Detect which cell encompasses the target text, then output its (X, Y) center coordinate. 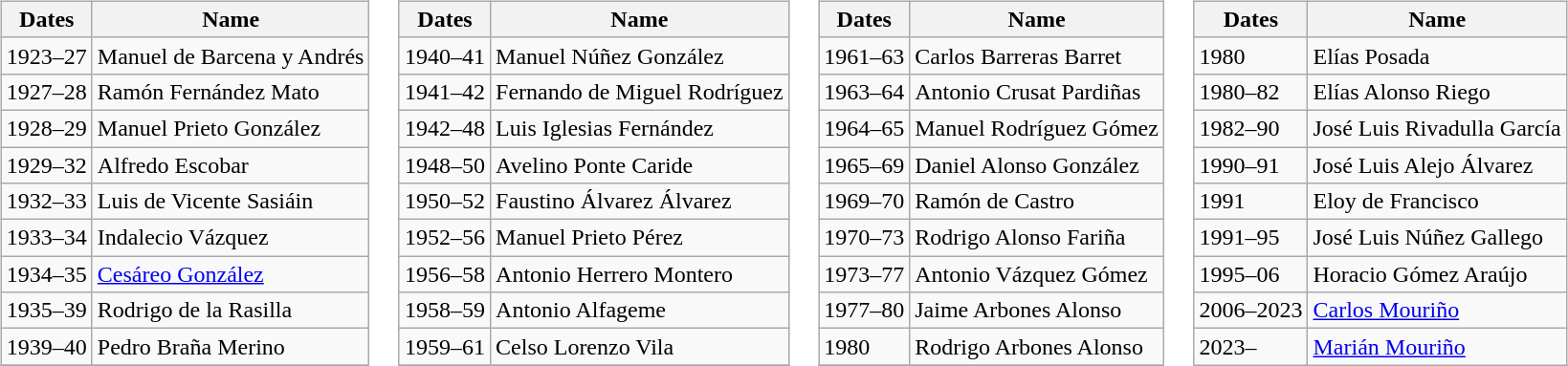
Faustino Álvarez Álvarez (640, 202)
1942–48 (444, 128)
Indalecio Vázquez (231, 238)
José Luis Alejo Álvarez (1437, 165)
1963–64 (865, 92)
Ramón Fernández Mato (231, 92)
1995–06 (1251, 274)
Ramón de Castro (1037, 202)
1959–61 (444, 347)
1958–59 (444, 311)
Rodrigo Alonso Fariña (1037, 238)
1940–41 (444, 55)
Antonio Herrero Montero (640, 274)
Pedro Braña Merino (231, 347)
José Luis Rivadulla García (1437, 128)
José Luis Núñez Gallego (1437, 238)
1952–56 (444, 238)
1923–27 (46, 55)
Carlos Barreras Barret (1037, 55)
1934–35 (46, 274)
1980–82 (1251, 92)
Rodrigo Arbones Alonso (1037, 347)
Cesáreo González (231, 274)
Manuel Prieto González (231, 128)
1991 (1251, 202)
1970–73 (865, 238)
Manuel Núñez González (640, 55)
2023– (1251, 347)
1950–52 (444, 202)
1927–28 (46, 92)
Horacio Gómez Araújo (1437, 274)
Manuel Rodríguez Gómez (1037, 128)
1964–65 (865, 128)
1990–91 (1251, 165)
1969–70 (865, 202)
Daniel Alonso González (1037, 165)
1932–33 (46, 202)
Marián Mouriño (1437, 347)
Elías Alonso Riego (1437, 92)
Jaime Arbones Alonso (1037, 311)
1928–29 (46, 128)
Luis Iglesias Fernández (640, 128)
Manuel Prieto Pérez (640, 238)
1933–34 (46, 238)
1935–39 (46, 311)
Manuel de Barcena y Andrés (231, 55)
Elías Posada (1437, 55)
1929–32 (46, 165)
1965–69 (865, 165)
1973–77 (865, 274)
Fernando de Miguel Rodríguez (640, 92)
Avelino Ponte Caride (640, 165)
1948–50 (444, 165)
Antonio Crusat Pardiñas (1037, 92)
2006–2023 (1251, 311)
1939–40 (46, 347)
1982–90 (1251, 128)
Antonio Alfageme (640, 311)
Alfredo Escobar (231, 165)
Celso Lorenzo Vila (640, 347)
Antonio Vázquez Gómez (1037, 274)
1977–80 (865, 311)
Carlos Mouriño (1437, 311)
Rodrigo de la Rasilla (231, 311)
1956–58 (444, 274)
1961–63 (865, 55)
1941–42 (444, 92)
Eloy de Francisco (1437, 202)
Luis de Vicente Sasiáin (231, 202)
1991–95 (1251, 238)
